Pinpoint the cell where the given text exists, returning its [x, y] midpoint coordinate. 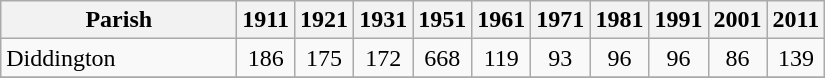
1911 [266, 20]
119 [502, 58]
Diddington [119, 58]
Parish [119, 20]
175 [324, 58]
139 [796, 58]
1951 [442, 20]
93 [560, 58]
1961 [502, 20]
1991 [678, 20]
2011 [796, 20]
1981 [620, 20]
186 [266, 58]
172 [384, 58]
1931 [384, 20]
1971 [560, 20]
668 [442, 58]
2001 [738, 20]
1921 [324, 20]
86 [738, 58]
